Identify which cell holds the provided text, then report its [X, Y] central coordinate. 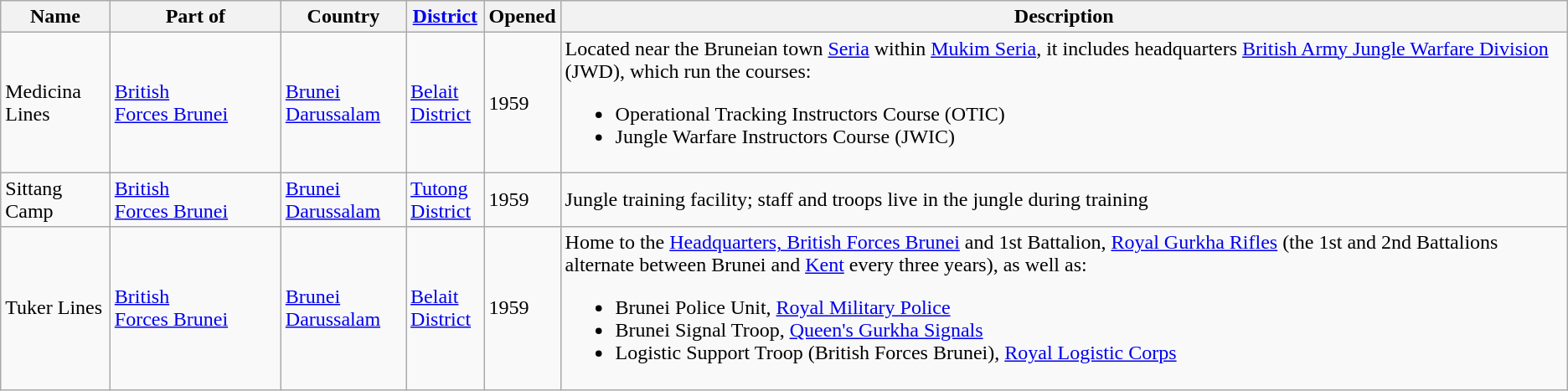
Tuker Lines [55, 308]
Tutong District [446, 199]
Country [343, 17]
Part of [195, 17]
District [446, 17]
Sittang Camp [55, 199]
Opened [523, 17]
Description [1064, 17]
Name [55, 17]
Jungle training facility; staff and troops live in the jungle during training [1064, 199]
Medicina Lines [55, 102]
